Identify which cell holds the provided text, then report its [X, Y] central coordinate. 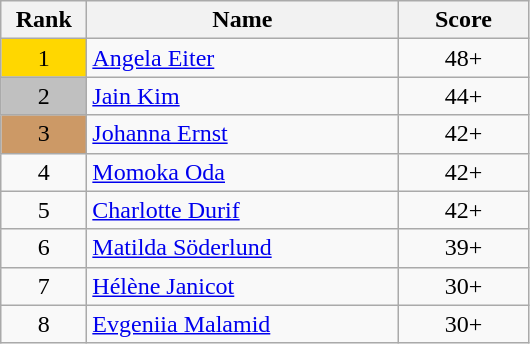
3 [44, 134]
1 [44, 58]
Rank [44, 20]
Jain Kim [242, 96]
2 [44, 96]
4 [44, 172]
Evgeniia Malamid [242, 324]
Momoka Oda [242, 172]
Charlotte Durif [242, 210]
48+ [464, 58]
39+ [464, 248]
8 [44, 324]
Angela Eiter [242, 58]
Johanna Ernst [242, 134]
6 [44, 248]
Hélène Janicot [242, 286]
Matilda Söderlund [242, 248]
5 [44, 210]
44+ [464, 96]
Name [242, 20]
Score [464, 20]
7 [44, 286]
